For the text-containing cell, return its midpoint in [x, y] coordinate format. 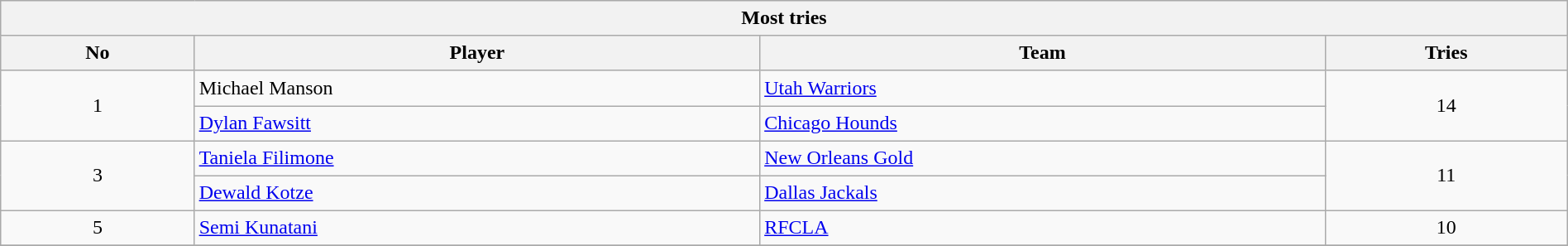
RFCLA [1043, 228]
Semi Kunatani [477, 228]
3 [98, 176]
10 [1446, 228]
Tries [1446, 53]
Chicago Hounds [1043, 123]
14 [1446, 106]
Taniela Filimone [477, 158]
5 [98, 228]
Player [477, 53]
11 [1446, 176]
Dylan Fawsitt [477, 123]
Team [1043, 53]
1 [98, 106]
Dewald Kotze [477, 193]
Dallas Jackals [1043, 193]
No [98, 53]
New Orleans Gold [1043, 158]
Most tries [784, 18]
Utah Warriors [1043, 88]
Michael Manson [477, 88]
